Determine the (X, Y) coordinate at the center of the cell enclosing the given text.  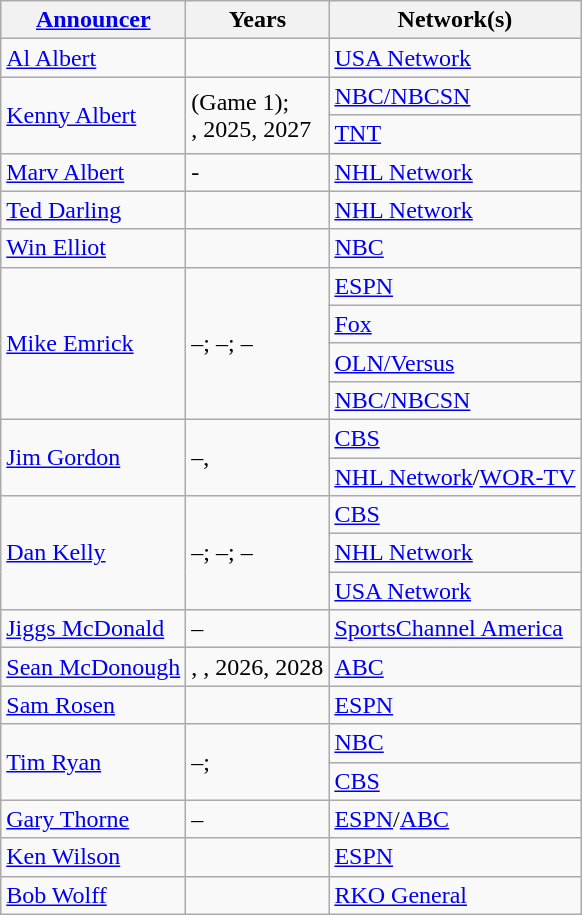
Announcer (94, 20)
, , 2026, 2028 (258, 667)
Win Elliot (94, 248)
Sean McDonough (94, 667)
Sam Rosen (94, 705)
Jiggs McDonald (94, 629)
NHL Network/WOR-TV (455, 477)
Tim Ryan (94, 762)
(Game 1); , 2025, 2027 (258, 115)
Ted Darling (94, 210)
Network(s) (455, 20)
ABC (455, 667)
ESPN/ABC (455, 819)
Dan Kelly (94, 553)
- (258, 172)
Kenny Albert (94, 115)
Bob Wolff (94, 895)
Ken Wilson (94, 857)
Jim Gordon (94, 457)
Years (258, 20)
RKO General (455, 895)
–; (258, 762)
–, (258, 457)
TNT (455, 134)
Fox (455, 324)
SportsChannel America (455, 629)
Al Albert (94, 58)
OLN/Versus (455, 362)
Mike Emrick (94, 343)
Marv Albert (94, 172)
Gary Thorne (94, 819)
